Identify which cell holds the provided text, then report its (x, y) central coordinate. 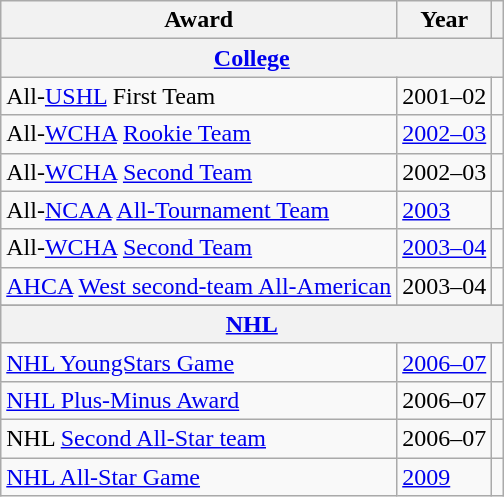
2001–02 (444, 96)
All-USHL First Team (199, 96)
All-WCHA Rookie Team (199, 134)
College (252, 58)
Year (444, 20)
All-NCAA All-Tournament Team (199, 210)
NHL (252, 324)
Award (199, 20)
2009 (444, 477)
NHL YoungStars Game (199, 362)
NHL All-Star Game (199, 477)
AHCA West second-team All-American (199, 286)
NHL Second All-Star team (199, 438)
2003 (444, 210)
NHL Plus-Minus Award (199, 400)
